Detect which cell encompasses the target text, then output its (X, Y) center coordinate. 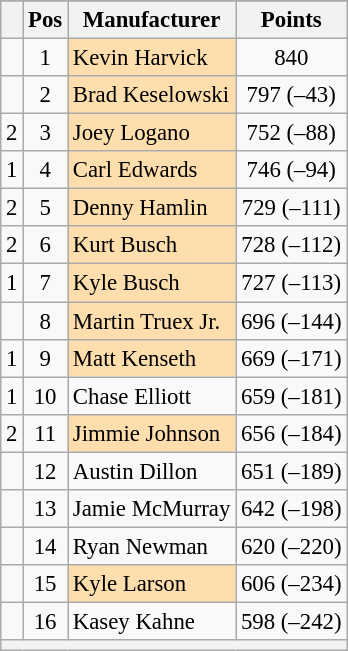
Points (292, 20)
Jamie McMurray (152, 509)
6 (46, 245)
746 (–94) (292, 170)
Kyle Larson (152, 584)
797 (–43) (292, 95)
8 (46, 321)
4 (46, 170)
729 (–111) (292, 208)
Joey Logano (152, 133)
Kurt Busch (152, 245)
Kyle Busch (152, 283)
752 (–88) (292, 133)
Chase Elliott (152, 396)
15 (46, 584)
Kasey Kahne (152, 621)
5 (46, 208)
606 (–234) (292, 584)
727 (–113) (292, 283)
620 (–220) (292, 546)
598 (–242) (292, 621)
651 (–189) (292, 471)
Austin Dillon (152, 471)
9 (46, 358)
Ryan Newman (152, 546)
11 (46, 433)
Denny Hamlin (152, 208)
642 (–198) (292, 509)
Pos (46, 20)
696 (–144) (292, 321)
Jimmie Johnson (152, 433)
728 (–112) (292, 245)
13 (46, 509)
Matt Kenseth (152, 358)
Carl Edwards (152, 170)
16 (46, 621)
10 (46, 396)
Martin Truex Jr. (152, 321)
Manufacturer (152, 20)
14 (46, 546)
669 (–171) (292, 358)
12 (46, 471)
Brad Keselowski (152, 95)
659 (–181) (292, 396)
7 (46, 283)
840 (292, 58)
3 (46, 133)
Kevin Harvick (152, 58)
656 (–184) (292, 433)
